Extract the (x, y) coordinate from the center of the cell holding the provided text.  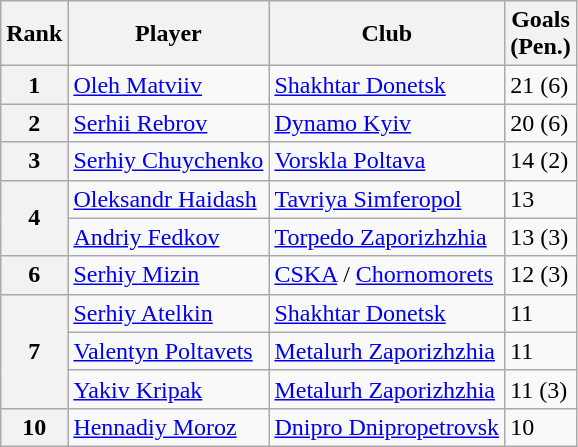
7 (34, 351)
1 (34, 85)
Serhiy Atelkin (168, 313)
Goals(Pen.) (541, 34)
Oleh Matviiv (168, 85)
Serhii Rebrov (168, 123)
3 (34, 161)
21 (6) (541, 85)
13 (3) (541, 237)
Club (387, 34)
Serhiy Mizin (168, 275)
Andriy Fedkov (168, 237)
Valentyn Poltavets (168, 351)
2 (34, 123)
Torpedo Zaporizhzhia (387, 237)
Oleksandr Haidash (168, 199)
13 (541, 199)
12 (3) (541, 275)
Hennadiy Moroz (168, 427)
Player (168, 34)
4 (34, 218)
6 (34, 275)
Tavriya Simferopol (387, 199)
14 (2) (541, 161)
20 (6) (541, 123)
Vorskla Poltava (387, 161)
Yakiv Kripak (168, 389)
Rank (34, 34)
CSKA / Chornomorets (387, 275)
11 (3) (541, 389)
Dynamo Kyiv (387, 123)
Dnipro Dnipropetrovsk (387, 427)
Serhiy Chuychenko (168, 161)
